Capture the cell that displays the provided text and extract its (X, Y) central coordinate. 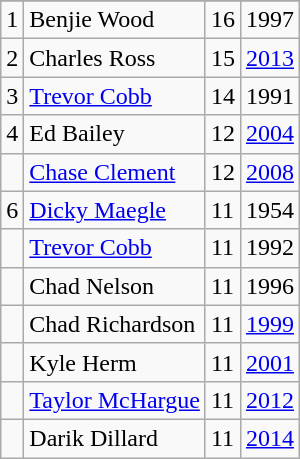
Kyle Herm (115, 362)
1997 (270, 20)
Charles Ross (115, 58)
3 (12, 96)
Chase Clement (115, 172)
6 (12, 210)
Taylor McHargue (115, 400)
2014 (270, 438)
15 (222, 58)
Darik Dillard (115, 438)
16 (222, 20)
Dicky Maegle (115, 210)
Chad Richardson (115, 324)
2004 (270, 134)
1991 (270, 96)
1 (12, 20)
2013 (270, 58)
1992 (270, 248)
4 (12, 134)
Chad Nelson (115, 286)
2012 (270, 400)
Benjie Wood (115, 20)
1999 (270, 324)
14 (222, 96)
1954 (270, 210)
2008 (270, 172)
2001 (270, 362)
2 (12, 58)
Ed Bailey (115, 134)
1996 (270, 286)
